Search for the cell housing the specified text and yield its (x, y) center coordinate. 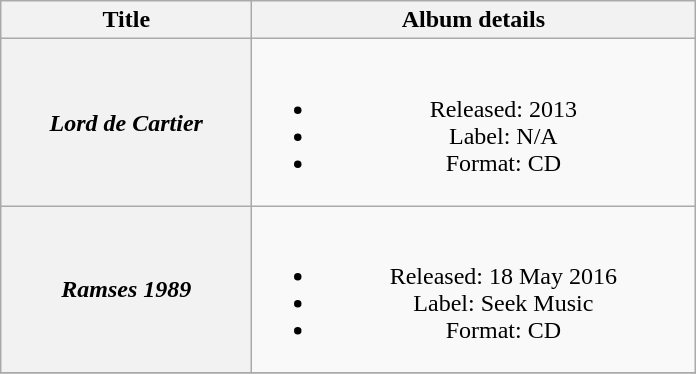
Released: 18 May 2016Label: Seek MusicFormat: CD (474, 290)
Album details (474, 20)
Ramses 1989 (126, 290)
Lord de Cartier (126, 122)
Title (126, 20)
Released: 2013Label: N/AFormat: CD (474, 122)
